For the text-containing cell, return its midpoint in (X, Y) coordinate format. 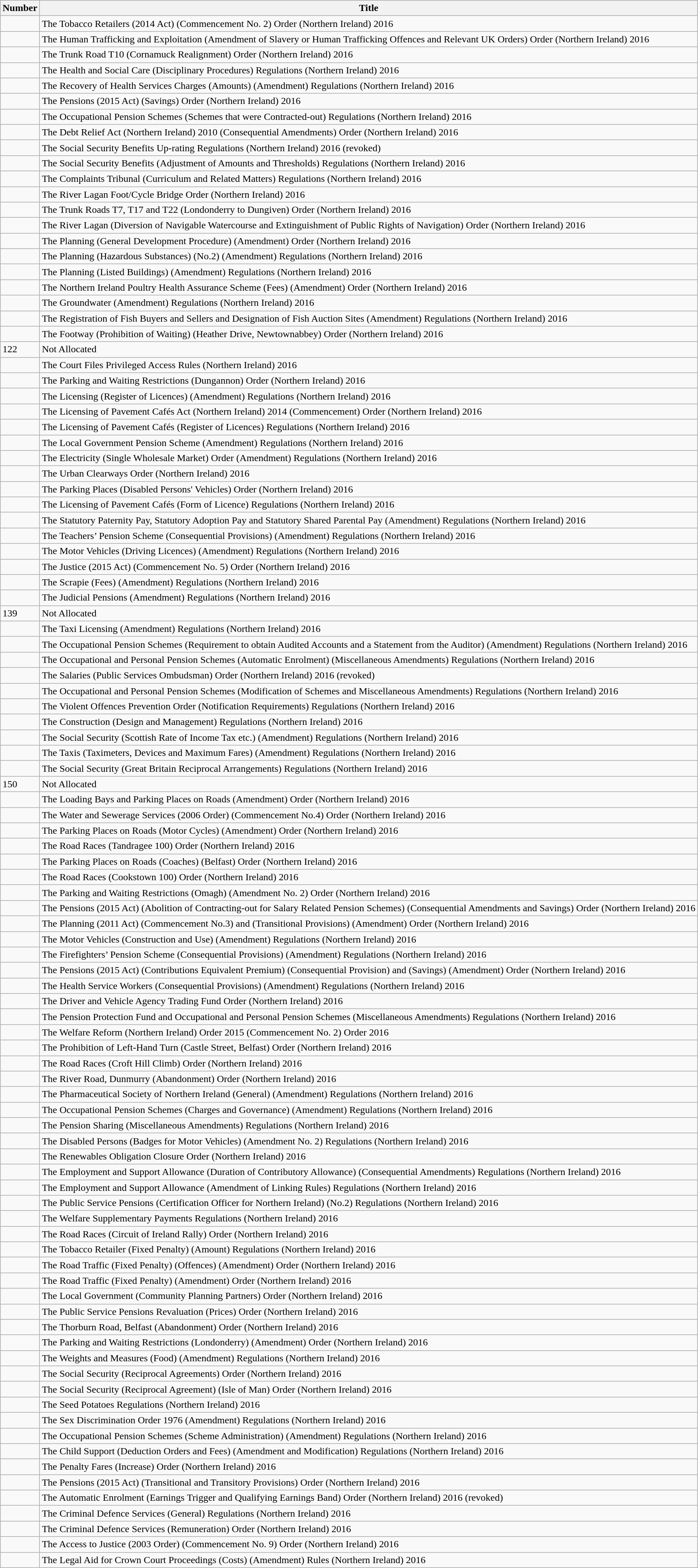
The Social Security (Reciprocal Agreement) (Isle of Man) Order (Northern Ireland) 2016 (369, 1389)
The Welfare Reform (Northern Ireland) Order 2015 (Commencement No. 2) Order 2016 (369, 1032)
The Child Support (Deduction Orders and Fees) (Amendment and Modification) Regulations (Northern Ireland) 2016 (369, 1451)
The Footway (Prohibition of Waiting) (Heather Drive, Newtownabbey) Order (Northern Ireland) 2016 (369, 334)
The Tobacco Retailer (Fixed Penalty) (Amount) Regulations (Northern Ireland) 2016 (369, 1250)
The Road Races (Cookstown 100) Order (Northern Ireland) 2016 (369, 877)
The Firefighters’ Pension Scheme (Consequential Provisions) (Amendment) Regulations (Northern Ireland) 2016 (369, 955)
The Complaints Tribunal (Curriculum and Related Matters) Regulations (Northern Ireland) 2016 (369, 179)
The Recovery of Health Services Charges (Amounts) (Amendment) Regulations (Northern Ireland) 2016 (369, 86)
The Social Security Benefits Up-rating Regulations (Northern Ireland) 2016 (revoked) (369, 148)
The Public Service Pensions Revaluation (Prices) Order (Northern Ireland) 2016 (369, 1312)
The Urban Clearways Order (Northern Ireland) 2016 (369, 474)
The Seed Potatoes Regulations (Northern Ireland) 2016 (369, 1405)
122 (20, 349)
The Criminal Defence Services (Remuneration) Order (Northern Ireland) 2016 (369, 1529)
The Sex Discrimination Order 1976 (Amendment) Regulations (Northern Ireland) 2016 (369, 1420)
The Road Traffic (Fixed Penalty) (Offences) (Amendment) Order (Northern Ireland) 2016 (369, 1265)
The Occupational Pension Schemes (Scheme Administration) (Amendment) Regulations (Northern Ireland) 2016 (369, 1435)
The Licensing of Pavement Cafés (Form of Licence) Regulations (Northern Ireland) 2016 (369, 505)
The Criminal Defence Services (General) Regulations (Northern Ireland) 2016 (369, 1513)
The Violent Offences Prevention Order (Notification Requirements) Regulations (Northern Ireland) 2016 (369, 707)
The Local Government (Community Planning Partners) Order (Northern Ireland) 2016 (369, 1296)
The Planning (2011 Act) (Commencement No.3) and (Transitional Provisions) (Amendment) Order (Northern Ireland) 2016 (369, 923)
The Social Security (Scottish Rate of Income Tax etc.) (Amendment) Regulations (Northern Ireland) 2016 (369, 738)
The Planning (General Development Procedure) (Amendment) Order (Northern Ireland) 2016 (369, 241)
The Pension Sharing (Miscellaneous Amendments) Regulations (Northern Ireland) 2016 (369, 1125)
The Taxis (Taximeters, Devices and Maximum Fares) (Amendment) Regulations (Northern Ireland) 2016 (369, 753)
The Teachers’ Pension Scheme (Consequential Provisions) (Amendment) Regulations (Northern Ireland) 2016 (369, 536)
The Human Trafficking and Exploitation (Amendment of Slavery or Human Trafficking Offences and Relevant UK Orders) Order (Northern Ireland) 2016 (369, 39)
The Employment and Support Allowance (Amendment of Linking Rules) Regulations (Northern Ireland) 2016 (369, 1188)
The Driver and Vehicle Agency Trading Fund Order (Northern Ireland) 2016 (369, 1001)
Number (20, 8)
The Road Races (Croft Hill Climb) Order (Northern Ireland) 2016 (369, 1063)
The Planning (Listed Buildings) (Amendment) Regulations (Northern Ireland) 2016 (369, 272)
The Northern Ireland Poultry Health Assurance Scheme (Fees) (Amendment) Order (Northern Ireland) 2016 (369, 287)
The Occupational Pension Schemes (Schemes that were Contracted-out) Regulations (Northern Ireland) 2016 (369, 117)
The Taxi Licensing (Amendment) Regulations (Northern Ireland) 2016 (369, 629)
The Groundwater (Amendment) Regulations (Northern Ireland) 2016 (369, 303)
The Road Traffic (Fixed Penalty) (Amendment) Order (Northern Ireland) 2016 (369, 1281)
The Court Files Privileged Access Rules (Northern Ireland) 2016 (369, 365)
The Weights and Measures (Food) (Amendment) Regulations (Northern Ireland) 2016 (369, 1358)
The River Lagan (Diversion of Navigable Watercourse and Extinguishment of Public Rights of Navigation) Order (Northern Ireland) 2016 (369, 225)
The Penalty Fares (Increase) Order (Northern Ireland) 2016 (369, 1467)
The Legal Aid for Crown Court Proceedings (Costs) (Amendment) Rules (Northern Ireland) 2016 (369, 1560)
The Access to Justice (2003 Order) (Commencement No. 9) Order (Northern Ireland) 2016 (369, 1544)
The River Road, Dunmurry (Abandonment) Order (Northern Ireland) 2016 (369, 1079)
The Pensions (2015 Act) (Transitional and Transitory Provisions) Order (Northern Ireland) 2016 (369, 1482)
The Pensions (2015 Act) (Contributions Equivalent Premium) (Consequential Provision) and (Savings) (Amendment) Order (Northern Ireland) 2016 (369, 970)
The Statutory Paternity Pay, Statutory Adoption Pay and Statutory Shared Parental Pay (Amendment) Regulations (Northern Ireland) 2016 (369, 520)
Title (369, 8)
The Parking and Waiting Restrictions (Dungannon) Order (Northern Ireland) 2016 (369, 380)
The Electricity (Single Wholesale Market) Order (Amendment) Regulations (Northern Ireland) 2016 (369, 458)
The Automatic Enrolment (Earnings Trigger and Qualifying Earnings Band) Order (Northern Ireland) 2016 (revoked) (369, 1498)
The Welfare Supplementary Payments Regulations (Northern Ireland) 2016 (369, 1219)
The Parking Places (Disabled Persons' Vehicles) Order (Northern Ireland) 2016 (369, 489)
The Scrapie (Fees) (Amendment) Regulations (Northern Ireland) 2016 (369, 582)
The Parking Places on Roads (Motor Cycles) (Amendment) Order (Northern Ireland) 2016 (369, 830)
The Social Security (Great Britain Reciprocal Arrangements) Regulations (Northern Ireland) 2016 (369, 769)
The Pension Protection Fund and Occupational and Personal Pension Schemes (Miscellaneous Amendments) Regulations (Northern Ireland) 2016 (369, 1017)
The Licensing of Pavement Cafés Act (Northern Ireland) 2014 (Commencement) Order (Northern Ireland) 2016 (369, 411)
The Licensing (Register of Licences) (Amendment) Regulations (Northern Ireland) 2016 (369, 396)
The Pharmaceutical Society of Northern Ireland (General) (Amendment) Regulations (Northern Ireland) 2016 (369, 1094)
The Renewables Obligation Closure Order (Northern Ireland) 2016 (369, 1156)
The Salaries (Public Services Ombudsman) Order (Northern Ireland) 2016 (revoked) (369, 675)
The Loading Bays and Parking Places on Roads (Amendment) Order (Northern Ireland) 2016 (369, 799)
The Registration of Fish Buyers and Sellers and Designation of Fish Auction Sites (Amendment) Regulations (Northern Ireland) 2016 (369, 318)
The Parking and Waiting Restrictions (Londonderry) (Amendment) Order (Northern Ireland) 2016 (369, 1343)
The Trunk Road T10 (Cornamuck Realignment) Order (Northern Ireland) 2016 (369, 55)
The Occupational Pension Schemes (Charges and Governance) (Amendment) Regulations (Northern Ireland) 2016 (369, 1110)
The Occupational and Personal Pension Schemes (Modification of Schemes and Miscellaneous Amendments) Regulations (Northern Ireland) 2016 (369, 691)
The Local Government Pension Scheme (Amendment) Regulations (Northern Ireland) 2016 (369, 442)
The Occupational and Personal Pension Schemes (Automatic Enrolment) (Miscellaneous Amendments) Regulations (Northern Ireland) 2016 (369, 660)
The Thorburn Road, Belfast (Abandonment) Order (Northern Ireland) 2016 (369, 1327)
The Health Service Workers (Consequential Provisions) (Amendment) Regulations (Northern Ireland) 2016 (369, 986)
The Planning (Hazardous Substances) (No.2) (Amendment) Regulations (Northern Ireland) 2016 (369, 256)
The Employment and Support Allowance (Duration of Contributory Allowance) (Consequential Amendments) Regulations (Northern Ireland) 2016 (369, 1172)
The Motor Vehicles (Driving Licences) (Amendment) Regulations (Northern Ireland) 2016 (369, 551)
The Justice (2015 Act) (Commencement No. 5) Order (Northern Ireland) 2016 (369, 567)
The Social Security (Reciprocal Agreements) Order (Northern Ireland) 2016 (369, 1374)
The River Lagan Foot/Cycle Bridge Order (Northern Ireland) 2016 (369, 194)
The Tobacco Retailers (2014 Act) (Commencement No. 2) Order (Northern Ireland) 2016 (369, 24)
The Water and Sewerage Services (2006 Order) (Commencement No.4) Order (Northern Ireland) 2016 (369, 815)
The Disabled Persons (Badges for Motor Vehicles) (Amendment No. 2) Regulations (Northern Ireland) 2016 (369, 1141)
The Licensing of Pavement Cafés (Register of Licences) Regulations (Northern Ireland) 2016 (369, 427)
The Social Security Benefits (Adjustment of Amounts and Thresholds) Regulations (Northern Ireland) 2016 (369, 163)
139 (20, 613)
The Public Service Pensions (Certification Officer for Northern Ireland) (No.2) Regulations (Northern Ireland) 2016 (369, 1203)
The Construction (Design and Management) Regulations (Northern Ireland) 2016 (369, 722)
The Motor Vehicles (Construction and Use) (Amendment) Regulations (Northern Ireland) 2016 (369, 939)
The Judicial Pensions (Amendment) Regulations (Northern Ireland) 2016 (369, 598)
The Trunk Roads T7, T17 and T22 (Londonderry to Dungiven) Order (Northern Ireland) 2016 (369, 210)
The Road Races (Circuit of Ireland Rally) Order (Northern Ireland) 2016 (369, 1234)
150 (20, 784)
The Road Races (Tandragee 100) Order (Northern Ireland) 2016 (369, 846)
The Prohibition of Left-Hand Turn (Castle Street, Belfast) Order (Northern Ireland) 2016 (369, 1048)
The Parking and Waiting Restrictions (Omagh) (Amendment No. 2) Order (Northern Ireland) 2016 (369, 892)
The Pensions (2015 Act) (Savings) Order (Northern Ireland) 2016 (369, 101)
The Parking Places on Roads (Coaches) (Belfast) Order (Northern Ireland) 2016 (369, 861)
The Debt Relief Act (Northern Ireland) 2010 (Consequential Amendments) Order (Northern Ireland) 2016 (369, 132)
The Health and Social Care (Disciplinary Procedures) Regulations (Northern Ireland) 2016 (369, 70)
